Identify which cell holds the provided text, then report its [x, y] central coordinate. 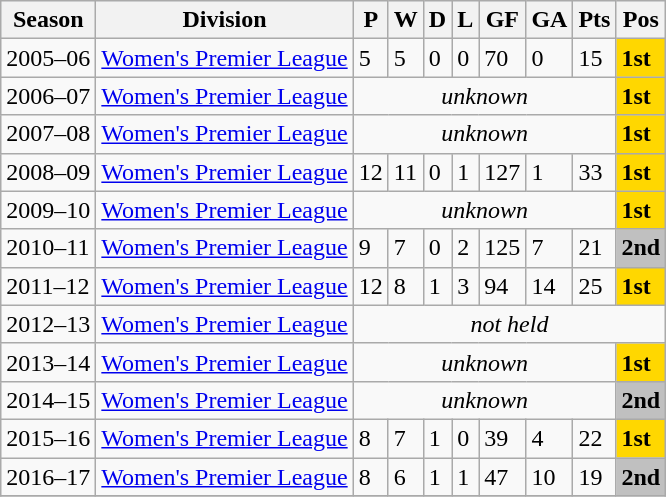
25 [594, 286]
GA [550, 20]
2006–07 [48, 96]
19 [594, 477]
15 [594, 58]
Division [224, 20]
4 [550, 438]
33 [594, 172]
9 [370, 248]
2016–17 [48, 477]
L [466, 20]
P [370, 20]
2 [466, 248]
GF [502, 20]
3 [466, 286]
Pts [594, 20]
21 [594, 248]
Pos [641, 20]
127 [502, 172]
2009–10 [48, 210]
39 [502, 438]
D [437, 20]
47 [502, 477]
94 [502, 286]
2008–09 [48, 172]
14 [550, 286]
not held [510, 324]
125 [502, 248]
10 [550, 477]
Season [48, 20]
2014–15 [48, 400]
2005–06 [48, 58]
2007–08 [48, 134]
2012–13 [48, 324]
22 [594, 438]
2011–12 [48, 286]
2015–16 [48, 438]
W [406, 20]
6 [406, 477]
70 [502, 58]
2013–14 [48, 362]
11 [406, 172]
2010–11 [48, 248]
